Scan for the cell matching the given text and deliver its [x, y] coordinate at center. 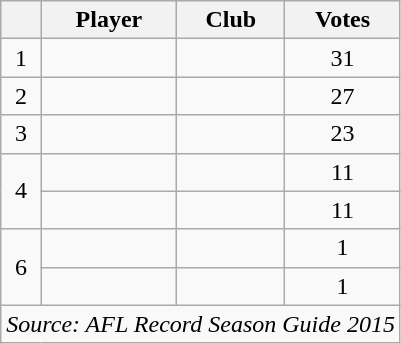
2 [21, 96]
Votes [343, 20]
27 [343, 96]
23 [343, 134]
6 [21, 267]
3 [21, 134]
4 [21, 191]
Source: AFL Record Season Guide 2015 [201, 324]
Player [109, 20]
Club [231, 20]
31 [343, 58]
